Return (x, y) of the center of cell containing provided text 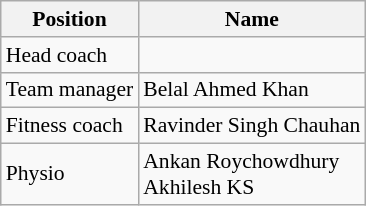
Belal Ahmed Khan (252, 90)
Team manager (70, 90)
Name (252, 19)
Fitness coach (70, 126)
Ankan Roychowdhury Akhilesh KS (252, 174)
Head coach (70, 55)
Physio (70, 174)
Ravinder Singh Chauhan (252, 126)
Position (70, 19)
